Detect which cell encompasses the target text, then output its [X, Y] center coordinate. 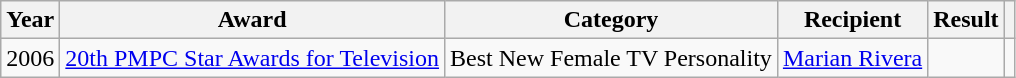
Marian Rivera [852, 58]
Category [612, 20]
Result [966, 20]
Best New Female TV Personality [612, 58]
Award [252, 20]
20th PMPC Star Awards for Television [252, 58]
2006 [30, 58]
Recipient [852, 20]
Year [30, 20]
